Pinpoint the cell where the given text exists, returning its (x, y) midpoint coordinate. 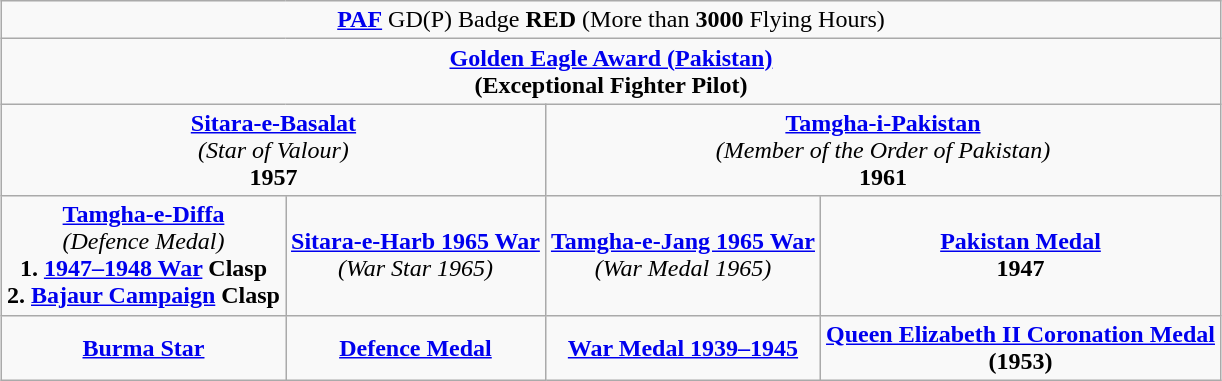
PAF GD(P) Badge RED (More than 3000 Flying Hours) (610, 20)
Burma Star (143, 348)
Defence Medal (416, 348)
Golden Eagle Award (Pakistan)(Exceptional Fighter Pilot) (610, 72)
Sitara-e-Basalat(Star of Valour)1957 (273, 150)
Tamgha-i-Pakistan(Member of the Order of Pakistan)1961 (882, 150)
Sitara-e-Harb 1965 War(War Star 1965) (416, 256)
War Medal 1939–1945 (682, 348)
Queen Elizabeth II Coronation Medal(1953) (1021, 348)
Tamgha-e-Diffa(Defence Medal)1. 1947–1948 War Clasp2. Bajaur Campaign Clasp (143, 256)
Pakistan Medal1947 (1021, 256)
Tamgha-e-Jang 1965 War(War Medal 1965) (682, 256)
